Capture the cell that displays the provided text and extract its (X, Y) central coordinate. 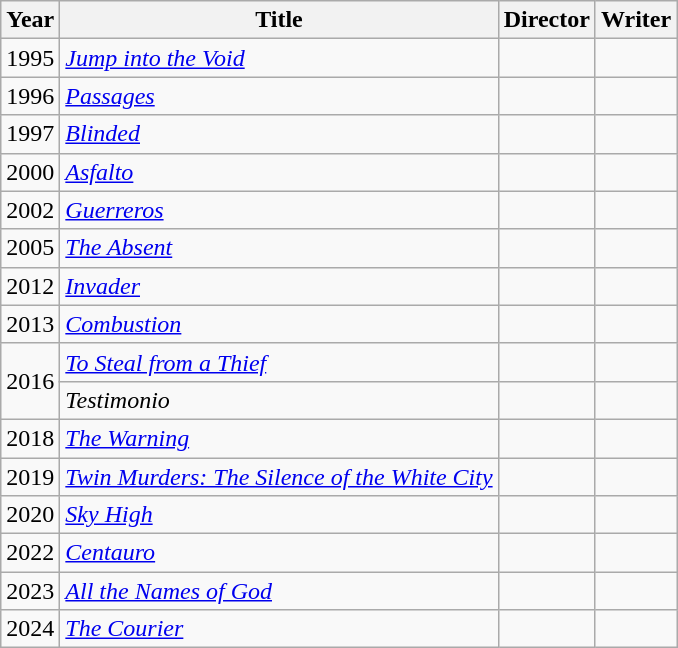
Jump into the Void (279, 58)
2005 (30, 248)
2024 (30, 629)
Director (546, 20)
The Absent (279, 248)
2012 (30, 286)
Sky High (279, 515)
Title (279, 20)
Passages (279, 96)
2019 (30, 477)
Guerreros (279, 210)
To Steal from a Thief (279, 362)
Writer (636, 20)
The Warning (279, 438)
Invader (279, 286)
1996 (30, 96)
Blinded (279, 134)
The Courier (279, 629)
Centauro (279, 553)
2016 (30, 381)
Asfalto (279, 172)
2023 (30, 591)
Combustion (279, 324)
1995 (30, 58)
Testimonio (279, 400)
1997 (30, 134)
2018 (30, 438)
2013 (30, 324)
2020 (30, 515)
Year (30, 20)
2022 (30, 553)
2000 (30, 172)
Twin Murders: The Silence of the White City (279, 477)
All the Names of God (279, 591)
2002 (30, 210)
